Locate the cell with the specified text and output its [x, y] center coordinate. 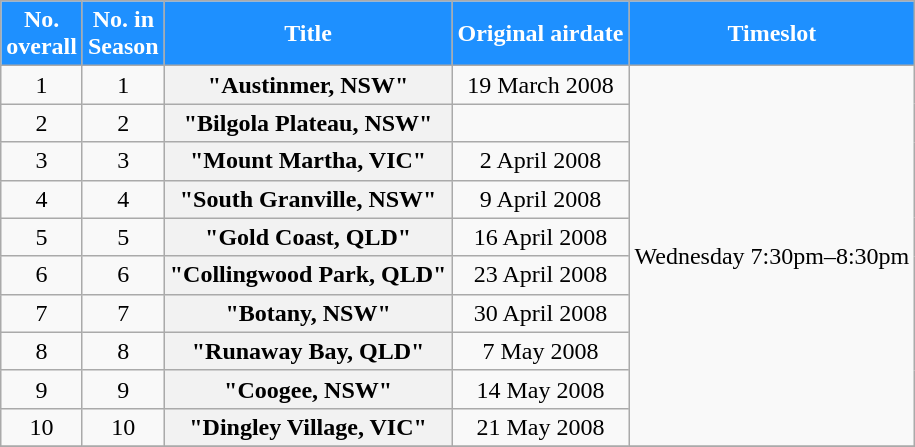
7 May 2008 [540, 351]
"Bilgola Plateau, NSW" [308, 123]
"Botany, NSW" [308, 313]
"Coogee, NSW" [308, 389]
"Mount Martha, VIC" [308, 161]
"Dingley Village, VIC" [308, 427]
14 May 2008 [540, 389]
"Gold Coast, QLD" [308, 237]
No. inSeason [123, 34]
30 April 2008 [540, 313]
Wednesday 7:30pm–8:30pm [772, 256]
Original airdate [540, 34]
"Runaway Bay, QLD" [308, 351]
Title [308, 34]
9 April 2008 [540, 199]
2 April 2008 [540, 161]
Timeslot [772, 34]
"Collingwood Park, QLD" [308, 275]
21 May 2008 [540, 427]
23 April 2008 [540, 275]
"South Granville, NSW" [308, 199]
16 April 2008 [540, 237]
19 March 2008 [540, 85]
"Austinmer, NSW" [308, 85]
No. overall [42, 34]
